Scan for the cell matching the given text and deliver its [X, Y] coordinate at center. 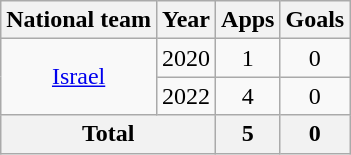
Goals [315, 20]
Israel [79, 77]
4 [248, 96]
Total [108, 134]
National team [79, 20]
2020 [186, 58]
1 [248, 58]
2022 [186, 96]
Apps [248, 20]
Year [186, 20]
5 [248, 134]
